Determine the [X, Y] coordinate at the center of the cell enclosing the given text.  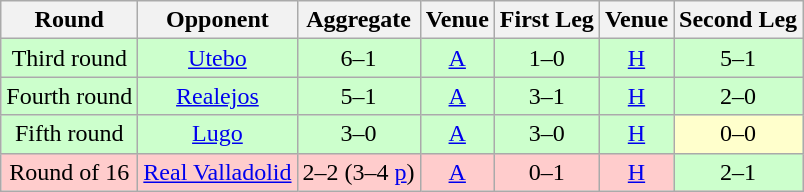
Utebo [218, 58]
1–0 [546, 58]
Second Leg [738, 20]
Real Valladolid [218, 172]
Round of 16 [70, 172]
Realejos [218, 96]
0–1 [546, 172]
2–1 [738, 172]
Aggregate [358, 20]
Fifth round [70, 134]
6–1 [358, 58]
Opponent [218, 20]
Third round [70, 58]
First Leg [546, 20]
2–2 (3–4 p) [358, 172]
0–0 [738, 134]
Round [70, 20]
Fourth round [70, 96]
3–1 [546, 96]
Lugo [218, 134]
2–0 [738, 96]
